Pinpoint the cell where the given text exists, returning its (x, y) midpoint coordinate. 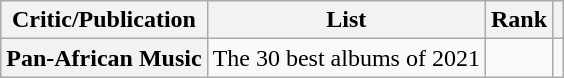
Critic/Publication (104, 20)
Pan-African Music (104, 58)
Rank (518, 20)
List (346, 20)
The 30 best albums of 2021 (346, 58)
